Detect which cell encompasses the target text, then output its [X, Y] center coordinate. 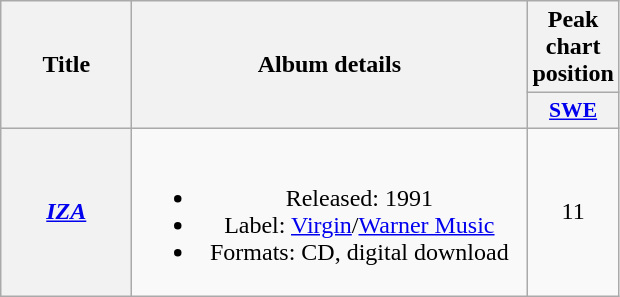
IZA [66, 212]
Released: 1991Label: Virgin/Warner MusicFormats: CD, digital download [330, 212]
Album details [330, 65]
Peak chart position [573, 47]
11 [573, 212]
SWE [573, 111]
Title [66, 65]
